Determine the (x, y) coordinate at the center of the cell enclosing the given text.  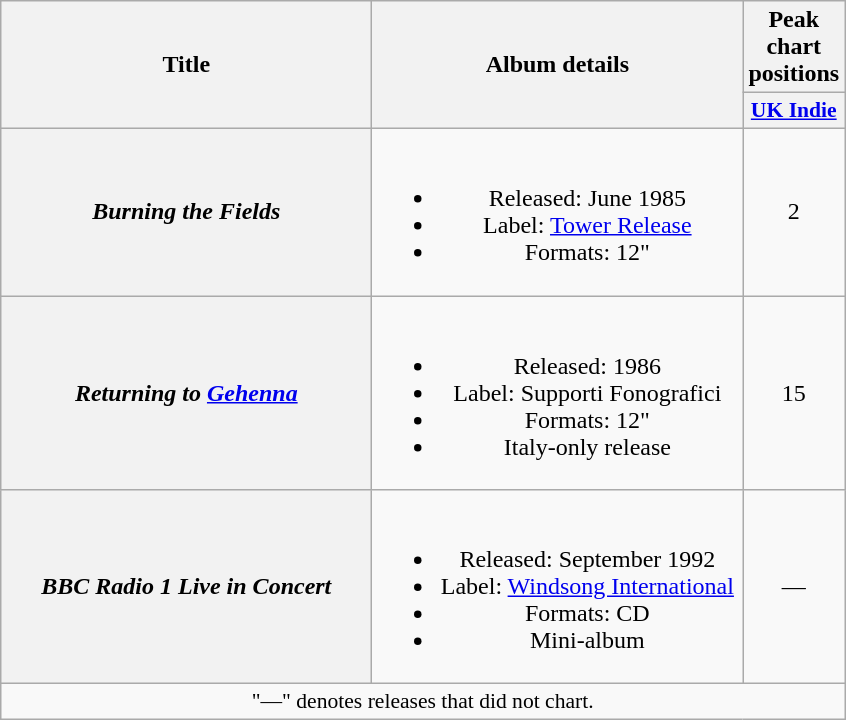
"—" denotes releases that did not chart. (423, 702)
Released: September 1992Label: Windsong InternationalFormats: CDMini-album (558, 587)
2 (794, 212)
15 (794, 393)
Returning to Gehenna (186, 393)
Burning the Fields (186, 212)
— (794, 587)
Title (186, 65)
Released: June 1985Label: Tower ReleaseFormats: 12" (558, 212)
BBC Radio 1 Live in Concert (186, 587)
Peak chart positions (794, 47)
UK Indie (794, 111)
Released: 1986Label: Supporti FonograficiFormats: 12"Italy-only release (558, 393)
Album details (558, 65)
